For the text-containing cell, return its midpoint in (X, Y) coordinate format. 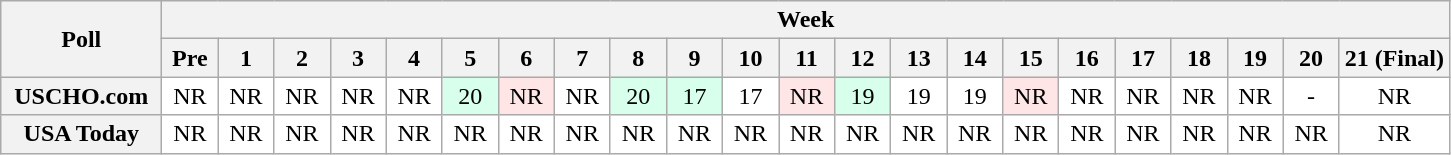
3 (358, 58)
12 (863, 58)
10 (750, 58)
USCHO.com (82, 96)
Pre (190, 58)
4 (414, 58)
11 (806, 58)
6 (526, 58)
Poll (82, 39)
- (1311, 96)
14 (975, 58)
21 (Final) (1394, 58)
5 (470, 58)
16 (1087, 58)
USA Today (82, 134)
8 (638, 58)
2 (302, 58)
15 (1031, 58)
7 (582, 58)
18 (1199, 58)
13 (919, 58)
9 (694, 58)
1 (246, 58)
Week (806, 20)
